Locate the cell with the specified text and output its [x, y] center coordinate. 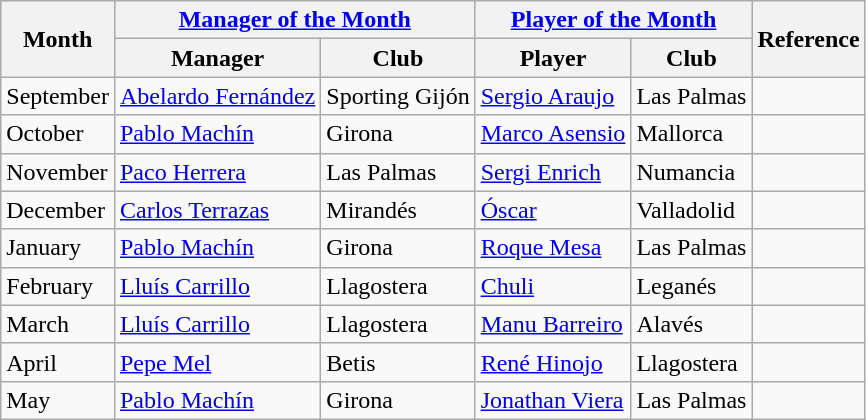
Sporting Gijón [398, 96]
Manager [217, 58]
March [58, 324]
Paco Herrera [217, 172]
Pepe Mel [217, 362]
Sergio Araujo [553, 96]
Leganés [692, 286]
October [58, 134]
Chuli [553, 286]
February [58, 286]
Player of the Month [614, 20]
Mirandés [398, 210]
April [58, 362]
January [58, 248]
Manu Barreiro [553, 324]
Month [58, 39]
Carlos Terrazas [217, 210]
Betis [398, 362]
Numancia [692, 172]
Valladolid [692, 210]
René Hinojo [553, 362]
Roque Mesa [553, 248]
Reference [808, 39]
December [58, 210]
Abelardo Fernández [217, 96]
Mallorca [692, 134]
Player [553, 58]
September [58, 96]
Sergi Enrich [553, 172]
Alavés [692, 324]
May [58, 400]
Jonathan Viera [553, 400]
Manager of the Month [294, 20]
November [58, 172]
Marco Asensio [553, 134]
Óscar [553, 210]
